Locate the cell with the specified text and output its [X, Y] center coordinate. 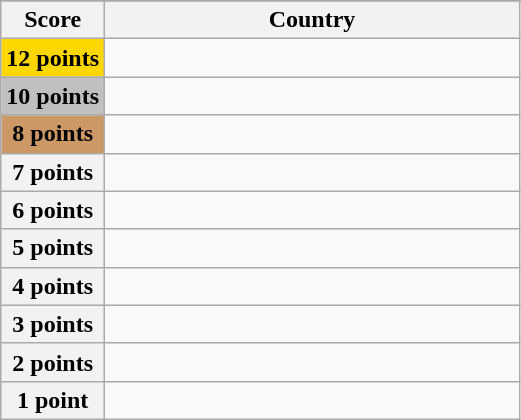
Country [312, 20]
7 points [53, 172]
2 points [53, 362]
4 points [53, 286]
10 points [53, 96]
6 points [53, 210]
5 points [53, 248]
Score [53, 20]
1 point [53, 400]
12 points [53, 58]
8 points [53, 134]
3 points [53, 324]
